Return the [X, Y] coordinate for the center point of the cell that contains the specified text.  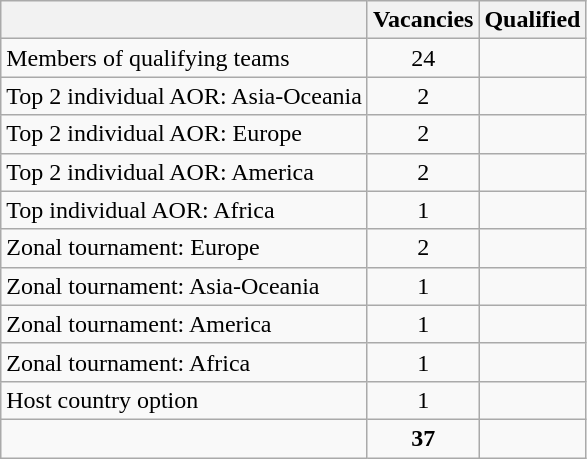
Members of qualifying teams [184, 58]
Vacancies [423, 20]
Host country option [184, 400]
Top 2 individual AOR: Asia-Oceania [184, 96]
Zonal tournament: Europe [184, 248]
Top individual AOR: Africa [184, 210]
Zonal tournament: Asia-Oceania [184, 286]
Top 2 individual AOR: Europe [184, 134]
37 [423, 438]
Zonal tournament: America [184, 324]
24 [423, 58]
Zonal tournament: Africa [184, 362]
Top 2 individual AOR: America [184, 172]
Qualified [532, 20]
